Find where the given text appears and provide that cell's center as [X, Y] coordinate. 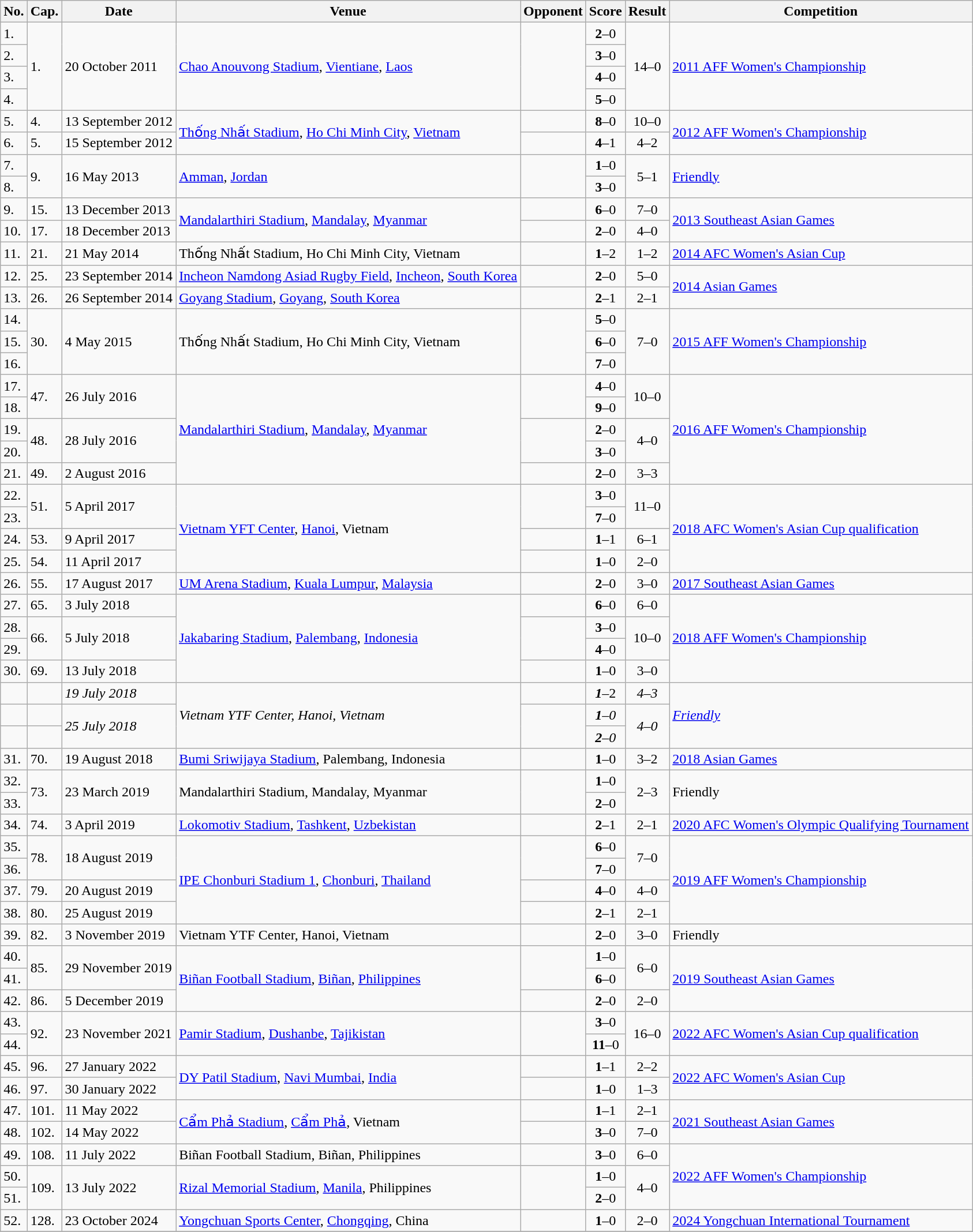
17 August 2017 [119, 583]
Cẩm Phả Stadium, Cẩm Phả, Vietnam [349, 1121]
3 April 2019 [119, 825]
2019 AFF Women's Championship [821, 880]
3–3 [647, 474]
40. [14, 957]
Cap. [44, 12]
25 August 2019 [119, 913]
69. [44, 671]
Result [647, 12]
23 March 2019 [119, 792]
2018 Asian Games [821, 759]
3 November 2019 [119, 935]
2015 AFF Women's Championship [821, 342]
2012 AFF Women's Championship [821, 132]
28 July 2016 [119, 440]
27. [14, 605]
13. [14, 298]
5 December 2019 [119, 1001]
38. [14, 913]
73. [44, 792]
2021 Southeast Asian Games [821, 1121]
44. [14, 1044]
33. [14, 803]
Date [119, 12]
2014 AFC Women's Asian Cup [821, 253]
11. [14, 253]
5 April 2017 [119, 507]
70. [44, 759]
Score [605, 12]
20 August 2019 [119, 891]
3 July 2018 [119, 605]
11 May 2022 [119, 1110]
13 July 2018 [119, 671]
10. [14, 231]
Jakabaring Stadium, Palembang, Indonesia [349, 638]
66. [44, 638]
4–1 [605, 143]
2024 Yongchuan International Tournament [821, 1220]
86. [44, 1001]
101. [44, 1110]
12. [14, 276]
25 July 2018 [119, 726]
79. [44, 891]
14 May 2022 [119, 1132]
Incheon Namdong Asiad Rugby Field, Incheon, South Korea [349, 276]
2020 AFC Women's Olympic Qualifying Tournament [821, 825]
2022 AFC Women's Asian Cup [821, 1077]
39. [14, 935]
42. [14, 1001]
85. [44, 968]
Venue [349, 12]
3. [14, 77]
19 July 2018 [119, 693]
23. [14, 518]
2014 Asian Games [821, 287]
13 December 2013 [119, 209]
52. [14, 1220]
26 July 2016 [119, 396]
2011 AFF Women's Championship [821, 66]
34. [14, 825]
6. [14, 143]
96. [44, 1066]
108. [44, 1155]
19 August 2018 [119, 759]
Opponent [553, 12]
1–3 [647, 1088]
5–1 [647, 176]
128. [44, 1220]
18. [14, 407]
45. [14, 1066]
27 January 2022 [119, 1066]
24. [14, 540]
19. [14, 429]
35. [14, 847]
55. [44, 583]
23 September 2014 [119, 276]
36. [14, 869]
18 December 2013 [119, 231]
22. [14, 496]
3–2 [647, 759]
46. [14, 1088]
8. [14, 187]
97. [44, 1088]
Chao Anouvong Stadium, Vientiane, Laos [349, 66]
Lokomotiv Stadium, Tashkent, Uzbekistan [349, 825]
2018 AFC Women's Asian Cup qualification [821, 529]
74. [44, 825]
Amman, Jordan [349, 176]
53. [44, 540]
2016 AFF Women's Championship [821, 429]
4 May 2015 [119, 342]
13 September 2012 [119, 121]
6–1 [647, 540]
2–2 [647, 1066]
2–3 [647, 792]
21 May 2014 [119, 253]
2 August 2016 [119, 474]
Goyang Stadium, Goyang, South Korea [349, 298]
5 July 2018 [119, 638]
Bumi Sriwijaya Stadium, Palembang, Indonesia [349, 759]
20 October 2011 [119, 66]
9–0 [605, 407]
29 November 2019 [119, 968]
11 April 2017 [119, 561]
23 October 2024 [119, 1220]
Vietnam YFT Center, Hanoi, Vietnam [349, 529]
2017 Southeast Asian Games [821, 583]
20. [14, 452]
Rizal Memorial Stadium, Manila, Philippines [349, 1188]
65. [44, 605]
15 September 2012 [119, 143]
Yongchuan Sports Center, Chongqing, China [349, 1220]
29. [14, 649]
Competition [821, 12]
14. [14, 320]
18 August 2019 [119, 858]
102. [44, 1132]
78. [44, 858]
13 July 2022 [119, 1188]
109. [44, 1188]
7. [14, 165]
16. [14, 364]
11 July 2022 [119, 1155]
37. [14, 891]
43. [14, 1023]
31. [14, 759]
28. [14, 627]
16–0 [647, 1033]
2022 AFF Women's Championship [821, 1177]
2022 AFC Women's Asian Cup qualification [821, 1033]
30 January 2022 [119, 1088]
2019 Southeast Asian Games [821, 979]
23 November 2021 [119, 1033]
4–2 [647, 143]
IPE Chonburi Stadium 1, Chonburi, Thailand [349, 880]
16 May 2013 [119, 176]
2013 Southeast Asian Games [821, 220]
Pamir Stadium, Dushanbe, Tajikistan [349, 1033]
No. [14, 12]
82. [44, 935]
14–0 [647, 66]
UM Arena Stadium, Kuala Lumpur, Malaysia [349, 583]
DY Patil Stadium, Navi Mumbai, India [349, 1077]
2. [14, 55]
32. [14, 781]
54. [44, 561]
26 September 2014 [119, 298]
9 April 2017 [119, 540]
50. [14, 1177]
4–3 [647, 693]
8–0 [605, 121]
2018 AFF Women's Championship [821, 638]
41. [14, 979]
92. [44, 1033]
80. [44, 913]
